Identify which cell holds the provided text, then report its [X, Y] central coordinate. 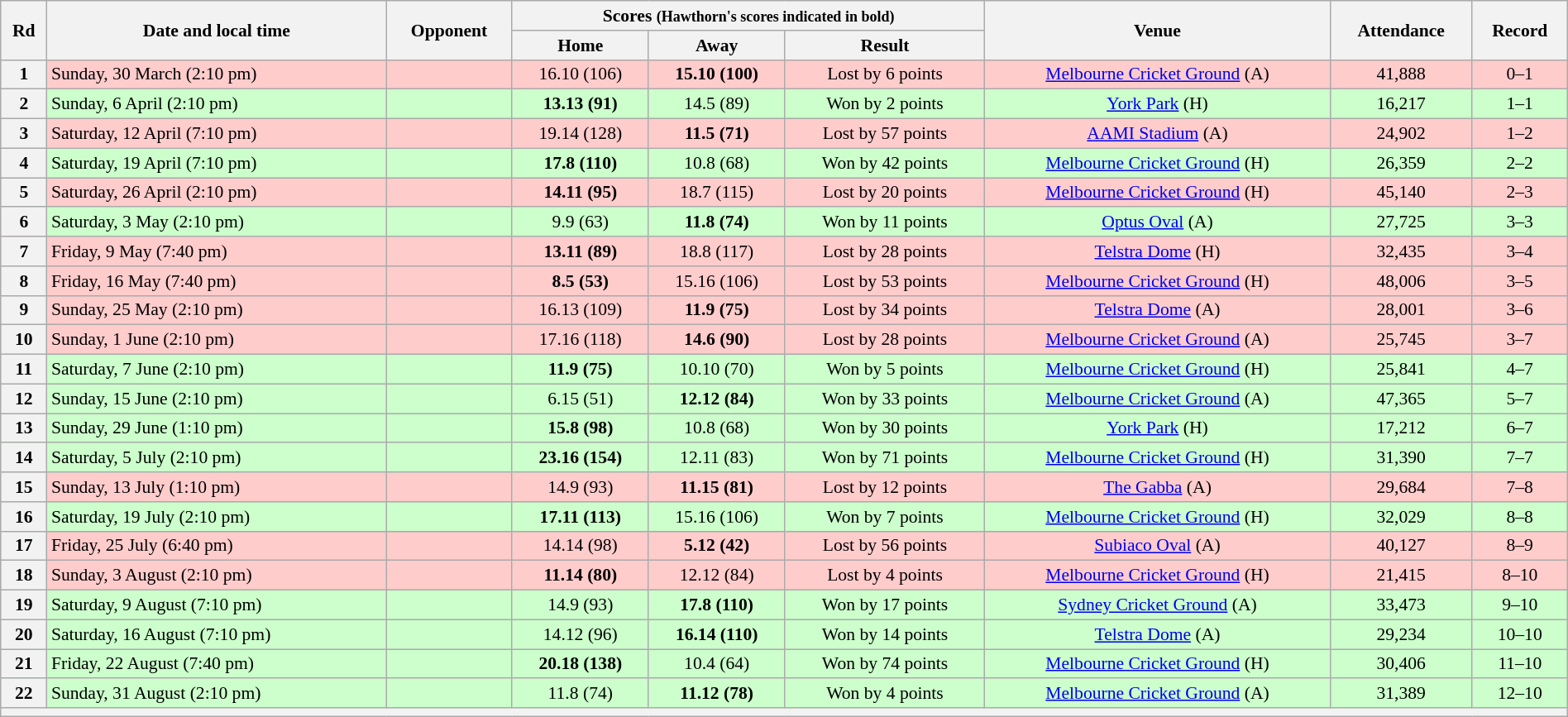
18.7 (115) [716, 193]
Opponent [450, 30]
19 [24, 605]
17 [24, 546]
Subiaco Oval (A) [1158, 546]
Saturday, 19 April (7:10 pm) [217, 163]
Won by 74 points [885, 664]
12 [24, 399]
Lost by 34 points [885, 310]
2–2 [1520, 163]
Won by 30 points [885, 428]
21 [24, 664]
8 [24, 281]
3 [24, 134]
13.13 (91) [581, 104]
5 [24, 193]
14.6 (90) [716, 340]
Scores (Hawthorn's scores indicated in bold) [748, 16]
11.5 (71) [716, 134]
Sunday, 31 August (2:10 pm) [217, 694]
29,684 [1401, 487]
Sunday, 1 June (2:10 pm) [217, 340]
AAMI Stadium (A) [1158, 134]
Lost by 6 points [885, 74]
Sunday, 29 June (1:10 pm) [217, 428]
6 [24, 222]
7–8 [1520, 487]
10.10 (70) [716, 370]
20.18 (138) [581, 664]
5.12 (42) [716, 546]
Friday, 9 May (7:40 pm) [217, 251]
1–2 [1520, 134]
24,902 [1401, 134]
11–10 [1520, 664]
10 [24, 340]
17,212 [1401, 428]
17.11 (113) [581, 517]
14.12 (96) [581, 634]
2–3 [1520, 193]
Attendance [1401, 30]
4 [24, 163]
Date and local time [217, 30]
Lost by 57 points [885, 134]
Won by 42 points [885, 163]
Won by 14 points [885, 634]
41,888 [1401, 74]
3–4 [1520, 251]
17.16 (118) [581, 340]
11.12 (78) [716, 694]
Won by 11 points [885, 222]
1 [24, 74]
8.5 (53) [581, 281]
Won by 33 points [885, 399]
8–10 [1520, 576]
Friday, 22 August (7:40 pm) [217, 664]
47,365 [1401, 399]
Lost by 4 points [885, 576]
Saturday, 7 June (2:10 pm) [217, 370]
25,841 [1401, 370]
Home [581, 45]
25,745 [1401, 340]
3–7 [1520, 340]
Won by 4 points [885, 694]
Friday, 25 July (6:40 pm) [217, 546]
28,001 [1401, 310]
8–9 [1520, 546]
Won by 17 points [885, 605]
Away [716, 45]
16.10 (106) [581, 74]
11.15 (81) [716, 487]
Rd [24, 30]
0–1 [1520, 74]
27,725 [1401, 222]
10–10 [1520, 634]
9.9 (63) [581, 222]
9–10 [1520, 605]
10.4 (64) [716, 664]
Saturday, 26 April (2:10 pm) [217, 193]
Saturday, 12 April (7:10 pm) [217, 134]
7–7 [1520, 458]
Venue [1158, 30]
Sunday, 15 June (2:10 pm) [217, 399]
Result [885, 45]
7 [24, 251]
Sunday, 30 March (2:10 pm) [217, 74]
3–6 [1520, 310]
8–8 [1520, 517]
20 [24, 634]
Friday, 16 May (7:40 pm) [217, 281]
Saturday, 19 July (2:10 pm) [217, 517]
Won by 5 points [885, 370]
32,435 [1401, 251]
Saturday, 16 August (7:10 pm) [217, 634]
16.14 (110) [716, 634]
11.14 (80) [581, 576]
48,006 [1401, 281]
Sunday, 3 August (2:10 pm) [217, 576]
3–5 [1520, 281]
2 [24, 104]
Saturday, 3 May (2:10 pm) [217, 222]
33,473 [1401, 605]
Telstra Dome (H) [1158, 251]
12–10 [1520, 694]
14.14 (98) [581, 546]
Saturday, 5 July (2:10 pm) [217, 458]
16,217 [1401, 104]
32,029 [1401, 517]
15 [24, 487]
13 [24, 428]
The Gabba (A) [1158, 487]
19.14 (128) [581, 134]
Lost by 53 points [885, 281]
Lost by 12 points [885, 487]
45,140 [1401, 193]
23.16 (154) [581, 458]
21,415 [1401, 576]
18 [24, 576]
9 [24, 310]
Sunday, 25 May (2:10 pm) [217, 310]
Lost by 56 points [885, 546]
12.11 (83) [716, 458]
5–7 [1520, 399]
Record [1520, 30]
31,389 [1401, 694]
31,390 [1401, 458]
15.10 (100) [716, 74]
Optus Oval (A) [1158, 222]
6–7 [1520, 428]
Won by 2 points [885, 104]
Lost by 20 points [885, 193]
Sunday, 13 July (1:10 pm) [217, 487]
11 [24, 370]
1–1 [1520, 104]
14.5 (89) [716, 104]
6.15 (51) [581, 399]
4–7 [1520, 370]
Won by 7 points [885, 517]
14 [24, 458]
16.13 (109) [581, 310]
14.11 (95) [581, 193]
22 [24, 694]
Sydney Cricket Ground (A) [1158, 605]
Won by 71 points [885, 458]
3–3 [1520, 222]
40,127 [1401, 546]
29,234 [1401, 634]
18.8 (117) [716, 251]
15.8 (98) [581, 428]
26,359 [1401, 163]
30,406 [1401, 664]
Saturday, 9 August (7:10 pm) [217, 605]
13.11 (89) [581, 251]
Sunday, 6 April (2:10 pm) [217, 104]
16 [24, 517]
